Determine the [X, Y] coordinate at the center of the cell enclosing the given text.  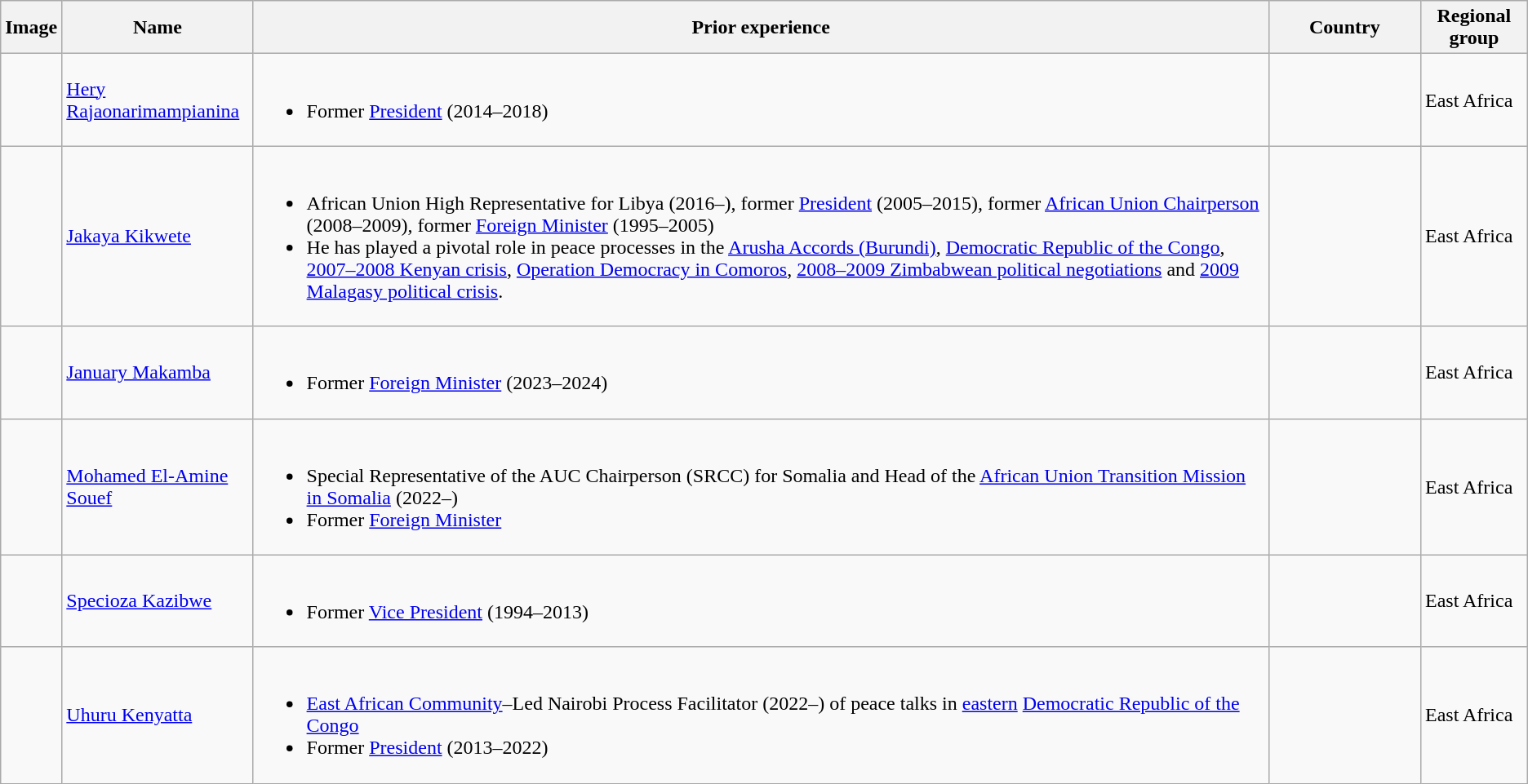
Image [31, 28]
Regional group [1474, 28]
Uhuru Kenyatta [158, 715]
East African Community–Led Nairobi Process Facilitator (2022–) of peace talks in eastern Democratic Republic of the CongoFormer President (2013–2022) [761, 715]
Mohamed El-Amine Souef [158, 486]
Country [1344, 28]
Jakaya Kikwete [158, 237]
Former Foreign Minister (2023–2024) [761, 372]
Prior experience [761, 28]
Former Vice President (1994–2013) [761, 600]
January Makamba [158, 372]
Former President (2014–2018) [761, 100]
Specioza Kazibwe [158, 600]
Name [158, 28]
Hery Rajaonarimampianina [158, 100]
